Pinpoint the cell where the given text exists, returning its (x, y) midpoint coordinate. 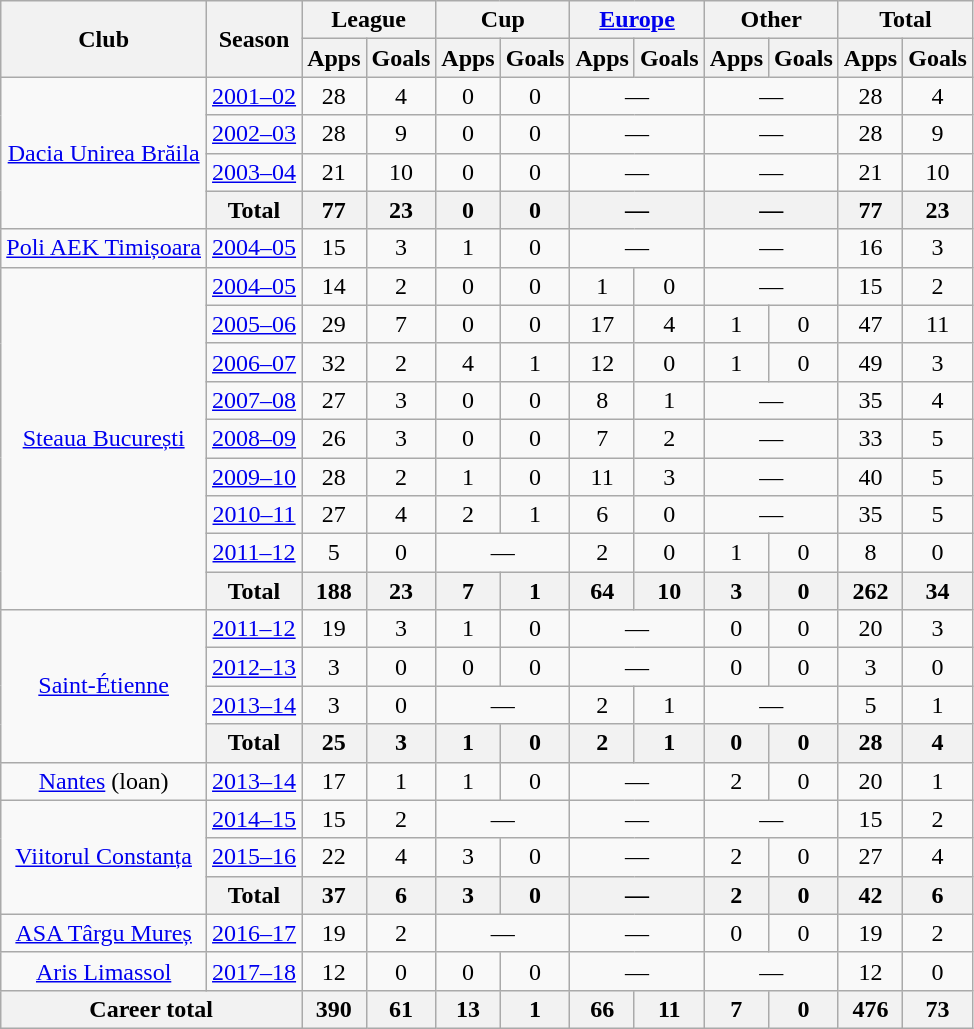
Season (254, 39)
262 (870, 591)
Other (771, 20)
476 (870, 1009)
49 (870, 362)
42 (870, 895)
2016–17 (254, 933)
2007–08 (254, 400)
2017–18 (254, 971)
Nantes (loan) (104, 781)
2006–07 (254, 362)
Dacia Unirea Brăila (104, 153)
2014–15 (254, 819)
25 (334, 743)
26 (334, 438)
2009–10 (254, 477)
ASA Târgu Mureș (104, 933)
2001–02 (254, 96)
2008–09 (254, 438)
29 (334, 324)
2002–03 (254, 134)
2005–06 (254, 324)
Career total (152, 1009)
14 (334, 286)
33 (870, 438)
34 (938, 591)
Steaua București (104, 438)
16 (870, 248)
73 (938, 1009)
Club (104, 39)
Poli AEK Timișoara (104, 248)
32 (334, 362)
61 (401, 1009)
40 (870, 477)
64 (602, 591)
37 (334, 895)
League (369, 20)
13 (468, 1009)
Saint-Étienne (104, 686)
Viitorul Constanța (104, 857)
Aris Limassol (104, 971)
2015–16 (254, 857)
2003–04 (254, 172)
22 (334, 857)
2010–11 (254, 515)
188 (334, 591)
66 (602, 1009)
Cup (503, 20)
47 (870, 324)
390 (334, 1009)
Europe (637, 20)
2012–13 (254, 667)
